Capture the cell that displays the provided text and extract its [x, y] central coordinate. 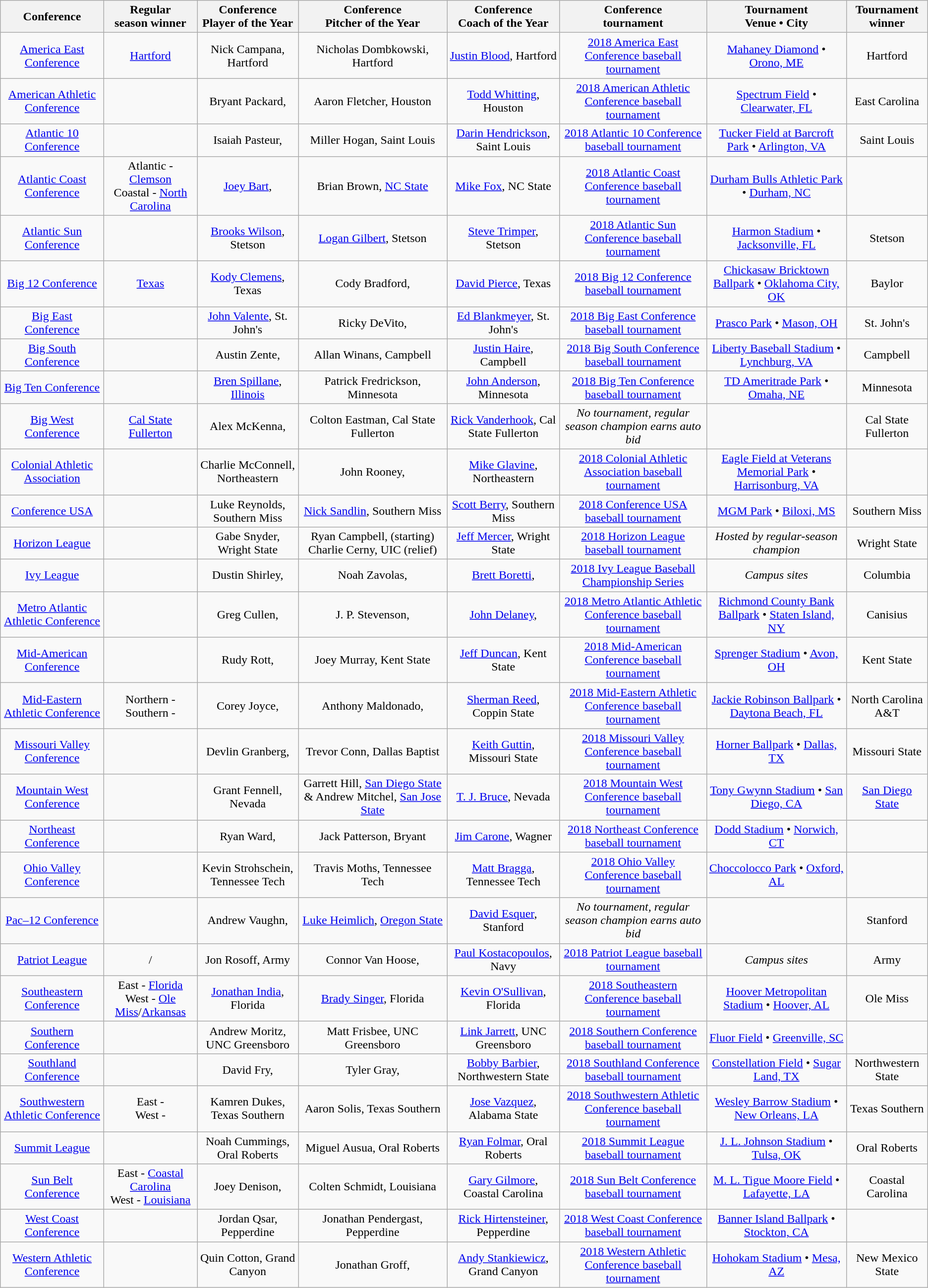
John Valente, St. John's [248, 322]
Sprenger Stadium • Avon, OH [776, 660]
2018 Ohio Valley Conference baseball tournament [633, 875]
Jim Carone, Wagner [504, 836]
Luke Reynolds, Southern Miss [248, 511]
Allan Winans, Campbell [373, 355]
East - Coastal CarolinaWest - Louisiana [150, 1187]
Charlie McConnell, Northeastern [248, 472]
Joey Murray, Kent State [373, 660]
Dodd Stadium • Norwich, CT [776, 836]
Noah Zavolas, [373, 575]
Big 12 Conference [52, 284]
Darin Hendrickson, Saint Louis [504, 140]
Nicholas Dombkowski, Hartford [373, 56]
Nick Campana, Hartford [248, 56]
Saint Louis [887, 140]
Trevor Conn, Dallas Baptist [373, 751]
Steve Trimper, Stetson [504, 238]
Wright State [887, 544]
Northwestern State [887, 1069]
Atlantic - ClemsonCoastal - North Carolina [150, 185]
David Fry, [248, 1069]
2018 Mid-Eastern Athletic Conference baseball tournament [633, 706]
2018 West Coast Conference baseball tournament [633, 1226]
/ [150, 959]
Nick Sandlin, Southern Miss [373, 511]
Bobby Barbier, Northwestern State [504, 1069]
Regular season winner [150, 17]
Corey Joyce, [248, 706]
Aaron Solis, Texas Southern [373, 1108]
Atlantic Coast Conference [52, 185]
Liberty Baseball Stadium • Lynchburg, VA [776, 355]
Minnesota [887, 387]
Rick Hirtensteiner, Pepperdine [504, 1226]
Stetson [887, 238]
Chickasaw Bricktown Ballpark • Oklahoma City, OK [776, 284]
Texas [150, 284]
Colton Eastman, Cal State Fullerton [373, 426]
St. John's [887, 322]
2018 Missouri Valley Conference baseball tournament [633, 751]
Spectrum Field • Clearwater, FL [776, 101]
2018 Southwestern Athletic Conference baseball tournament [633, 1108]
Ivy League [52, 575]
Jack Patterson, Bryant [373, 836]
Stanford [887, 920]
Atlantic 10 Conference [52, 140]
Northeast Conference [52, 836]
North Carolina A&T [887, 706]
Devlin Granberg, [248, 751]
Patriot League [52, 959]
Mike Glavine, Northeastern [504, 472]
2018 Metro Atlantic Athletic Conference baseball tournament [633, 614]
Rick Vanderhook, Cal State Fullerton [504, 426]
2018 Southern Conference baseball tournament [633, 1038]
Isaiah Pasteur, [248, 140]
Hosted by regular-season champion [776, 544]
Connor Van Hoose, [373, 959]
Sherman Reed, Coppin State [504, 706]
Tucker Field at Barcroft Park • Arlington, VA [776, 140]
Army [887, 959]
New Mexico State [887, 1265]
Choccolocco Park • Oxford, AL [776, 875]
Wesley Barrow Stadium • New Orleans, LA [776, 1108]
Coastal Carolina [887, 1187]
Hohokam Stadium • Mesa, AZ [776, 1265]
Dustin Shirley, [248, 575]
Paul Kostacopoulos, Navy [504, 959]
Grant Fennell, Nevada [248, 797]
Ryan Folmar, Oral Roberts [504, 1148]
Travis Moths, Tennessee Tech [373, 875]
Pac–12 Conference [52, 920]
Brooks Wilson, Stetson [248, 238]
Jonathan Groff, [373, 1265]
Justin Blood, Hartford [504, 56]
2018 Sun Belt Conference baseball tournament [633, 1187]
Bryant Packard, [248, 101]
Miller Hogan, Saint Louis [373, 140]
Tournament winner [887, 17]
Horner Ballpark • Dallas, TX [776, 751]
2018 Southeastern Conference baseball tournament [633, 998]
Sun Belt Conference [52, 1187]
Greg Cullen, [248, 614]
Big South Conference [52, 355]
Big West Conference [52, 426]
Kevin Strohschein, Tennessee Tech [248, 875]
2018 Big South Conference baseball tournament [633, 355]
Durham Bulls Athletic Park • Durham, NC [776, 185]
Atlantic Sun Conference [52, 238]
2018 America East Conference baseball tournament [633, 56]
Anthony Maldonado, [373, 706]
2018 Horizon League baseball tournament [633, 544]
2018 Conference USA baseball tournament [633, 511]
East - FloridaWest - Ole Miss/Arkansas [150, 998]
MGM Park • Biloxi, MS [776, 511]
Matt Frisbee, UNC Greensboro [373, 1038]
Western Athletic Conference [52, 1265]
2018 Big Ten Conference baseball tournament [633, 387]
Richmond County Bank Ballpark • Staten Island, NY [776, 614]
Andrew Moritz, UNC Greensboro [248, 1038]
Southland Conference [52, 1069]
Kamren Dukes, Texas Southern [248, 1108]
Scott Berry, Southern Miss [504, 511]
David Pierce, Texas [504, 284]
Jeff Mercer, Wright State [504, 544]
San Diego State [887, 797]
Southern Miss [887, 511]
America East Conference [52, 56]
Ricky DeVito, [373, 322]
Patrick Fredrickson, Minnesota [373, 387]
Canisius [887, 614]
Jeff Duncan, Kent State [504, 660]
Kevin O'Sullivan, Florida [504, 998]
Andrew Vaughn, [248, 920]
Tony Gwynn Stadium • San Diego, CA [776, 797]
TD Ameritrade Park • Omaha, NE [776, 387]
Metro Atlantic Athletic Conference [52, 614]
Campbell [887, 355]
Quin Cotton, Grand Canyon [248, 1265]
Logan Gilbert, Stetson [373, 238]
East Carolina [887, 101]
Conference USA [52, 511]
Brady Singer, Florida [373, 998]
Conference Pitcher of the Year [373, 17]
Constellation Field • Sugar Land, TX [776, 1069]
Southwestern Athletic Conference [52, 1108]
Mike Fox, NC State [504, 185]
Mid-American Conference [52, 660]
Tournament Venue • City [776, 17]
Ed Blankmeyer, St. John's [504, 322]
Link Jarrett, UNC Greensboro [504, 1038]
Alex McKenna, [248, 426]
John Delaney, [504, 614]
Luke Heimlich, Oregon State [373, 920]
Big Ten Conference [52, 387]
Summit League [52, 1148]
Southeastern Conference [52, 998]
Jonathan India, Florida [248, 998]
2018 Atlantic 10 Conference baseball tournament [633, 140]
2018 Summit League baseball tournament [633, 1148]
Joey Bart, [248, 185]
Oral Roberts [887, 1148]
Banner Island Ballpark • Stockton, CA [776, 1226]
Matt Bragga, Tennessee Tech [504, 875]
Kody Clemens, Texas [248, 284]
Ryan Ward, [248, 836]
2018 American Athletic Conference baseball tournament [633, 101]
Jonathan Pendergast, Pepperdine [373, 1226]
Southern Conference [52, 1038]
Kent State [887, 660]
Conference Coach of the Year [504, 17]
Garrett Hill, San Diego State & Andrew Mitchel, San Jose State [373, 797]
Tyler Gray, [373, 1069]
Northern - Southern - [150, 706]
Miguel Ausua, Oral Roberts [373, 1148]
Big East Conference [52, 322]
Andy Stankiewicz, Grand Canyon [504, 1265]
Gary Gilmore, Coastal Carolina [504, 1187]
Conference tournament [633, 17]
Brian Brown, NC State [373, 185]
Jordan Qsar, Pepperdine [248, 1226]
2018 Northeast Conference baseball tournament [633, 836]
Mid-Eastern Athletic Conference [52, 706]
Justin Haire, Campbell [504, 355]
Texas Southern [887, 1108]
2018 Mid-American Conference baseball tournament [633, 660]
Columbia [887, 575]
American Athletic Conference [52, 101]
Jackie Robinson Ballpark • Daytona Beach, FL [776, 706]
Eagle Field at Veterans Memorial Park • Harrisonburg, VA [776, 472]
Bren Spillane, Illinois [248, 387]
Jose Vazquez, Alabama State [504, 1108]
Aaron Fletcher, Houston [373, 101]
Mountain West Conference [52, 797]
Baylor [887, 284]
Todd Whitting, Houston [504, 101]
Harmon Stadium • Jacksonville, FL [776, 238]
2018 Patriot League baseball tournament [633, 959]
2018 Southland Conference baseball tournament [633, 1069]
Colonial Athletic Association [52, 472]
Mahaney Diamond • Orono, ME [776, 56]
Rudy Rott, [248, 660]
T. J. Bruce, Nevada [504, 797]
J. L. Johnson Stadium • Tulsa, OK [776, 1148]
2018 Big East Conference baseball tournament [633, 322]
Noah Cummings, Oral Roberts [248, 1148]
John Rooney, [373, 472]
Missouri State [887, 751]
Ole Miss [887, 998]
Keith Guttin, Missouri State [504, 751]
2018 Western Athletic Conference baseball tournament [633, 1265]
Horizon League [52, 544]
David Esquer, Stanford [504, 920]
J. P. Stevenson, [373, 614]
Prasco Park • Mason, OH [776, 322]
Ohio Valley Conference [52, 875]
West Coast Conference [52, 1226]
Conference [52, 17]
Gabe Snyder, Wright State [248, 544]
2018 Atlantic Sun Conference baseball tournament [633, 238]
2018 Ivy League Baseball Championship Series [633, 575]
Hoover Metropolitan Stadium • Hoover, AL [776, 998]
John Anderson, Minnesota [504, 387]
East - West - [150, 1108]
Conference Player of the Year [248, 17]
Cody Bradford, [373, 284]
Fluor Field • Greenville, SC [776, 1038]
Austin Zente, [248, 355]
Colten Schmidt, Louisiana [373, 1187]
Brett Boretti, [504, 575]
2018 Mountain West Conference baseball tournament [633, 797]
2018 Colonial Athletic Association baseball tournament [633, 472]
M. L. Tigue Moore Field • Lafayette, LA [776, 1187]
2018 Big 12 Conference baseball tournament [633, 284]
2018 Atlantic Coast Conference baseball tournament [633, 185]
Joey Denison, [248, 1187]
Jon Rosoff, Army [248, 959]
Ryan Campbell, (starting)Charlie Cerny, UIC (relief) [373, 544]
Missouri Valley Conference [52, 751]
